Provide the [X, Y] coordinate of the cell's center where the given text is located.  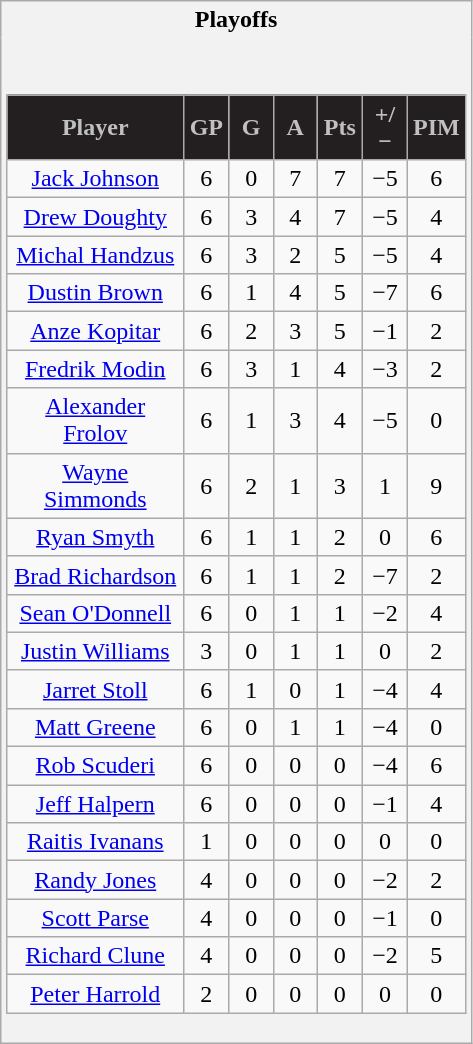
Player [95, 128]
Sean O'Donnell [95, 613]
Brad Richardson [95, 575]
9 [436, 486]
Anze Kopitar [95, 331]
+/− [386, 128]
Matt Greene [95, 727]
GP [206, 128]
Alexander Frolov [95, 420]
Jack Johnson [95, 179]
Richard Clune [95, 956]
A [295, 128]
Justin Williams [95, 651]
−3 [386, 369]
Peter Harrold [95, 994]
G [251, 128]
PIM [436, 128]
Jeff Halpern [95, 804]
Raitis Ivanans [95, 842]
Drew Doughty [95, 217]
Pts [340, 128]
Dustin Brown [95, 293]
Fredrik Modin [95, 369]
Randy Jones [95, 880]
Rob Scuderi [95, 766]
Michal Handzus [95, 255]
Wayne Simmonds [95, 486]
Ryan Smyth [95, 537]
Playoffs [236, 20]
Jarret Stoll [95, 689]
Scott Parse [95, 918]
